For the text-containing cell, return its midpoint in (X, Y) coordinate format. 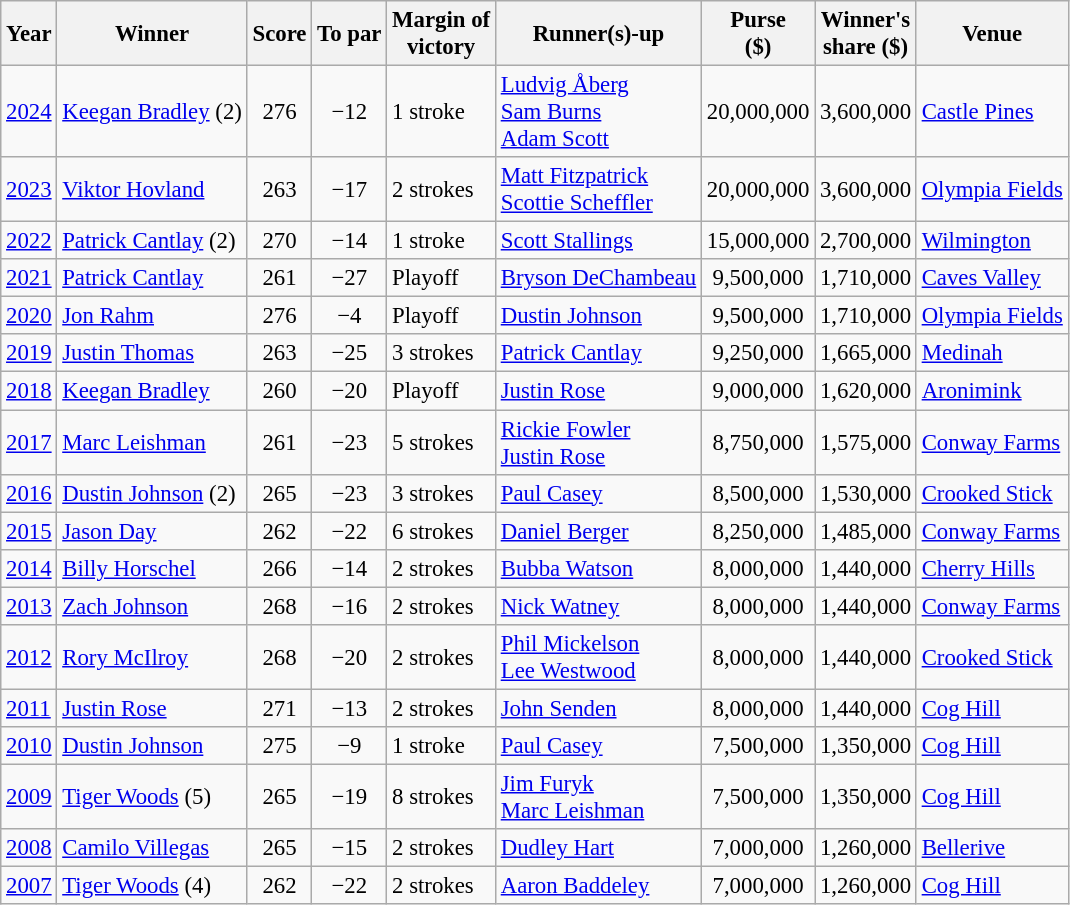
Rory McIlroy (152, 658)
Tiger Woods (4) (152, 886)
Caves Valley (992, 278)
−15 (350, 848)
2011 (29, 708)
Bubba Watson (598, 568)
15,000,000 (758, 241)
Castle Pines (992, 112)
−17 (350, 190)
1,665,000 (866, 353)
270 (280, 241)
−9 (350, 746)
Matt Fitzpatrick Scottie Scheffler (598, 190)
1,620,000 (866, 391)
Venue (992, 34)
−12 (350, 112)
2016 (29, 493)
2021 (29, 278)
−13 (350, 708)
Jim Furyk Marc Leishman (598, 796)
9,000,000 (758, 391)
Winner (152, 34)
8 strokes (442, 796)
Marc Leishman (152, 442)
Medinah (992, 353)
Aronimink (992, 391)
2012 (29, 658)
8,750,000 (758, 442)
Aaron Baddeley (598, 886)
2024 (29, 112)
6 strokes (442, 531)
Patrick Cantlay (2) (152, 241)
Cherry Hills (992, 568)
1,575,000 (866, 442)
Daniel Berger (598, 531)
Viktor Hovland (152, 190)
−27 (350, 278)
2010 (29, 746)
Dudley Hart (598, 848)
Bryson DeChambeau (598, 278)
266 (280, 568)
2013 (29, 606)
2008 (29, 848)
Margin ofvictory (442, 34)
2023 (29, 190)
−4 (350, 316)
Scott Stallings (598, 241)
1,485,000 (866, 531)
260 (280, 391)
2007 (29, 886)
Justin Thomas (152, 353)
−19 (350, 796)
Zach Johnson (152, 606)
Rickie Fowler Justin Rose (598, 442)
To par (350, 34)
2022 (29, 241)
2019 (29, 353)
5 strokes (442, 442)
2018 (29, 391)
Ludvig Åberg Sam Burns Adam Scott (598, 112)
275 (280, 746)
Dustin Johnson (2) (152, 493)
2020 (29, 316)
9,250,000 (758, 353)
2009 (29, 796)
Year (29, 34)
Camilo Villegas (152, 848)
Billy Horschel (152, 568)
Keegan Bradley (152, 391)
Keegan Bradley (2) (152, 112)
271 (280, 708)
Jason Day (152, 531)
Bellerive (992, 848)
2015 (29, 531)
Phil Mickelson Lee Westwood (598, 658)
Purse($) (758, 34)
Tiger Woods (5) (152, 796)
2,700,000 (866, 241)
Winner'sshare ($) (866, 34)
−25 (350, 353)
2014 (29, 568)
Wilmington (992, 241)
Nick Watney (598, 606)
−16 (350, 606)
John Senden (598, 708)
8,500,000 (758, 493)
2017 (29, 442)
Jon Rahm (152, 316)
8,250,000 (758, 531)
1,530,000 (866, 493)
Runner(s)-up (598, 34)
Score (280, 34)
